Search for the cell housing the specified text and yield its (X, Y) center coordinate. 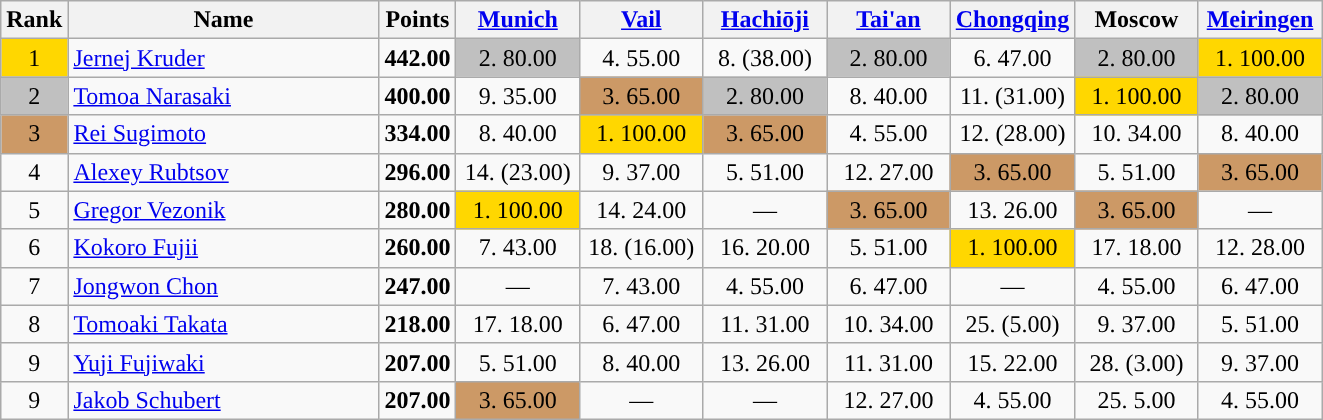
12. (28.00) (1012, 134)
18. (16.00) (642, 248)
Tomoaki Takata (224, 324)
11. (31.00) (1012, 96)
Munich (518, 20)
15. 22.00 (1012, 362)
6 (34, 248)
247.00 (418, 286)
334.00 (418, 134)
Jakob Schubert (224, 400)
25. (5.00) (1012, 324)
280.00 (418, 210)
Vail (642, 20)
8 (34, 324)
9. 35.00 (518, 96)
Points (418, 20)
296.00 (418, 172)
2 (34, 96)
260.00 (418, 248)
16. 20.00 (765, 248)
28. (3.00) (1137, 362)
7 (34, 286)
Rank (34, 20)
Jongwon Chon (224, 286)
8. (38.00) (765, 58)
14. 24.00 (642, 210)
4 (34, 172)
Hachiōji (765, 20)
Jernej Kruder (224, 58)
400.00 (418, 96)
Yuji Fujiwaki (224, 362)
5 (34, 210)
Moscow (1137, 20)
Rei Sugimoto (224, 134)
Meiringen (1260, 20)
1 (34, 58)
14. (23.00) (518, 172)
Gregor Vezonik (224, 210)
3 (34, 134)
Tomoa Narasaki (224, 96)
Name (224, 20)
Tai'an (889, 20)
12. 28.00 (1260, 248)
Alexey Rubtsov (224, 172)
218.00 (418, 324)
Chongqing (1012, 20)
442.00 (418, 58)
Kokoro Fujii (224, 248)
25. 5.00 (1137, 400)
